Return (x, y) of the center of cell containing provided text 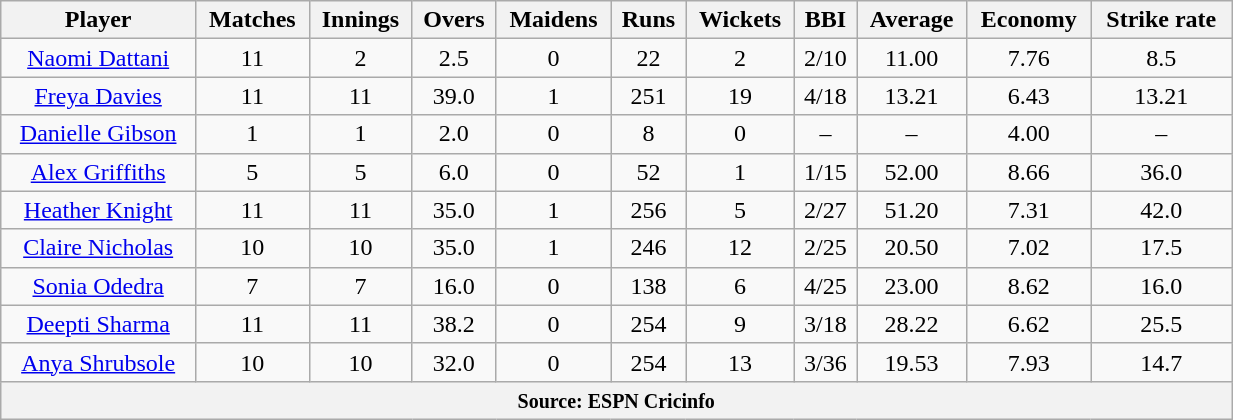
1/15 (825, 172)
246 (648, 248)
8.62 (1029, 286)
Freya Davies (98, 96)
36.0 (1162, 172)
Average (912, 20)
7.31 (1029, 210)
BBI (825, 20)
Sonia Odedra (98, 286)
2/25 (825, 248)
13 (740, 362)
2/27 (825, 210)
4/18 (825, 96)
3/18 (825, 324)
Economy (1029, 20)
2/10 (825, 58)
12 (740, 248)
Player (98, 20)
2.5 (454, 58)
22 (648, 58)
14.7 (1162, 362)
Source: ESPN Cricinfo (616, 400)
39.0 (454, 96)
Deepti Sharma (98, 324)
51.20 (912, 210)
Maidens (554, 20)
Matches (253, 20)
Innings (360, 20)
256 (648, 210)
7.02 (1029, 248)
Alex Griffiths (98, 172)
Heather Knight (98, 210)
Danielle Gibson (98, 134)
11.00 (912, 58)
19 (740, 96)
52.00 (912, 172)
32.0 (454, 362)
42.0 (1162, 210)
4/25 (825, 286)
138 (648, 286)
7.93 (1029, 362)
Claire Nicholas (98, 248)
Strike rate (1162, 20)
7.76 (1029, 58)
28.22 (912, 324)
251 (648, 96)
4.00 (1029, 134)
6.43 (1029, 96)
6 (740, 286)
Overs (454, 20)
8.5 (1162, 58)
Runs (648, 20)
8.66 (1029, 172)
17.5 (1162, 248)
6.62 (1029, 324)
Wickets (740, 20)
20.50 (912, 248)
6.0 (454, 172)
9 (740, 324)
Anya Shrubsole (98, 362)
3/36 (825, 362)
19.53 (912, 362)
38.2 (454, 324)
2.0 (454, 134)
23.00 (912, 286)
52 (648, 172)
8 (648, 134)
Naomi Dattani (98, 58)
25.5 (1162, 324)
